Scan for the cell matching the given text and deliver its [x, y] coordinate at center. 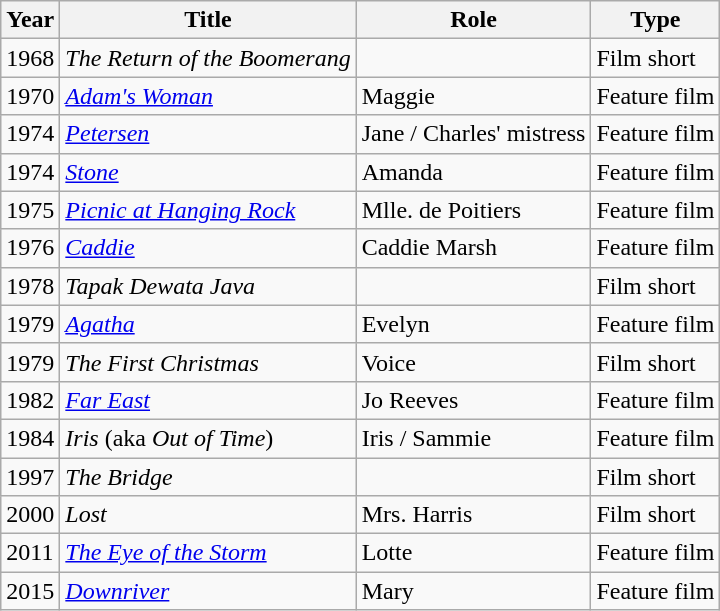
Jane / Charles' mistress [474, 134]
Caddie [208, 248]
Mrs. Harris [474, 515]
Evelyn [474, 324]
Mlle. de Poitiers [474, 210]
Lotte [474, 553]
1968 [30, 58]
Iris / Sammie [474, 438]
2011 [30, 553]
2000 [30, 515]
Adam's Woman [208, 96]
1984 [30, 438]
Agatha [208, 324]
2015 [30, 591]
The Return of the Boomerang [208, 58]
Type [656, 20]
1978 [30, 286]
Jo Reeves [474, 400]
Caddie Marsh [474, 248]
1970 [30, 96]
1982 [30, 400]
1975 [30, 210]
The Eye of the Storm [208, 553]
Petersen [208, 134]
Lost [208, 515]
Year [30, 20]
Downriver [208, 591]
Picnic at Hanging Rock [208, 210]
Stone [208, 172]
Far East [208, 400]
Mary [474, 591]
Tapak Dewata Java [208, 286]
1976 [30, 248]
1997 [30, 477]
Amanda [474, 172]
The Bridge [208, 477]
Voice [474, 362]
Role [474, 20]
The First Christmas [208, 362]
Title [208, 20]
Iris (aka Out of Time) [208, 438]
Maggie [474, 96]
